Detect which cell encompasses the target text, then output its (X, Y) center coordinate. 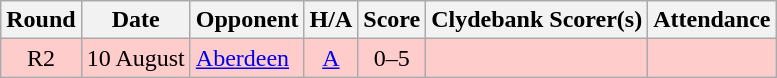
R2 (41, 58)
Round (41, 20)
Score (392, 20)
Date (136, 20)
H/A (331, 20)
0–5 (392, 58)
A (331, 58)
Attendance (712, 20)
Opponent (247, 20)
10 August (136, 58)
Clydebank Scorer(s) (537, 20)
Aberdeen (247, 58)
